Scan for the cell matching the given text and deliver its (x, y) coordinate at center. 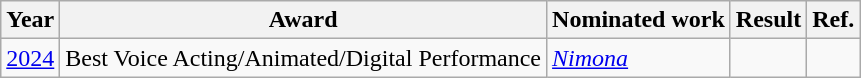
Result (768, 20)
Best Voice Acting/Animated/Digital Performance (304, 58)
Award (304, 20)
Nominated work (639, 20)
Year (30, 20)
Ref. (834, 20)
Nimona (639, 58)
2024 (30, 58)
